For the text-containing cell, return its midpoint in (x, y) coordinate format. 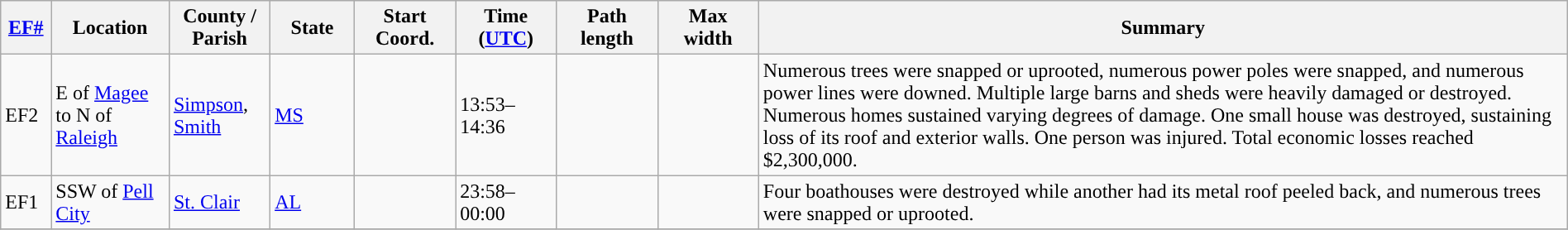
Four boathouses were destroyed while another had its metal roof peeled back, and numerous trees were snapped or uprooted. (1163, 202)
County / Parish (219, 28)
Path length (607, 28)
St. Clair (219, 202)
State (313, 28)
Max width (708, 28)
23:58–00:00 (506, 202)
13:53–14:36 (506, 115)
Summary (1163, 28)
EF2 (26, 115)
AL (313, 202)
Location (111, 28)
E of Magee to N of Raleigh (111, 115)
Simpson, Smith (219, 115)
Start Coord. (404, 28)
SSW of Pell City (111, 202)
EF# (26, 28)
Time (UTC) (506, 28)
MS (313, 115)
EF1 (26, 202)
